Identify which cell holds the provided text, then report its [x, y] central coordinate. 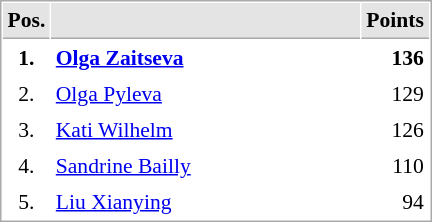
2. [26, 93]
Olga Pyleva [206, 93]
110 [396, 165]
94 [396, 201]
Olga Zaitseva [206, 57]
4. [26, 165]
5. [26, 201]
1. [26, 57]
126 [396, 129]
Sandrine Bailly [206, 165]
136 [396, 57]
Kati Wilhelm [206, 129]
129 [396, 93]
Pos. [26, 21]
Points [396, 21]
Liu Xianying [206, 201]
3. [26, 129]
